Output the (x, y) coordinate of the center of the cell containing the given text.  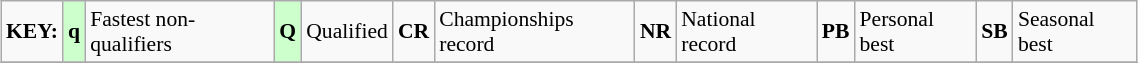
CR (414, 32)
PB (836, 32)
NR (656, 32)
SB (994, 32)
Q (288, 32)
q (74, 32)
Fastest non-qualifiers (180, 32)
Qualified (347, 32)
KEY: (32, 32)
National record (746, 32)
Championships record (534, 32)
Personal best (916, 32)
Seasonal best (1075, 32)
